Search for the cell housing the specified text and yield its (X, Y) center coordinate. 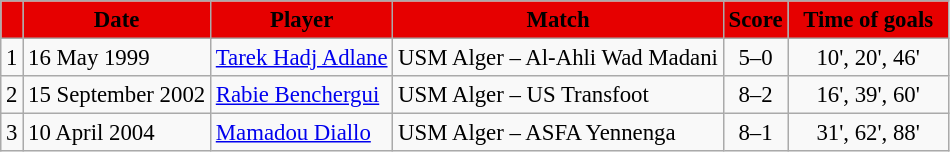
2 (12, 95)
10 April 2004 (117, 133)
USM Alger – ASFA Yennenga (558, 133)
Mamadou Diallo (301, 133)
Player (301, 20)
Rabie Benchergui (301, 95)
15 September 2002 (117, 95)
Match (558, 20)
8–2 (756, 95)
1 (12, 58)
USM Alger – Al-Ahli Wad Madani (558, 58)
16 May 1999 (117, 58)
31', 62', 88' (868, 133)
10', 20', 46' (868, 58)
5–0 (756, 58)
Tarek Hadj Adlane (301, 58)
USM Alger – US Transfoot (558, 95)
8–1 (756, 133)
Date (117, 20)
3 (12, 133)
16', 39', 60' (868, 95)
Score (756, 20)
Time of goals (868, 20)
